Identify which cell holds the provided text, then report its (X, Y) central coordinate. 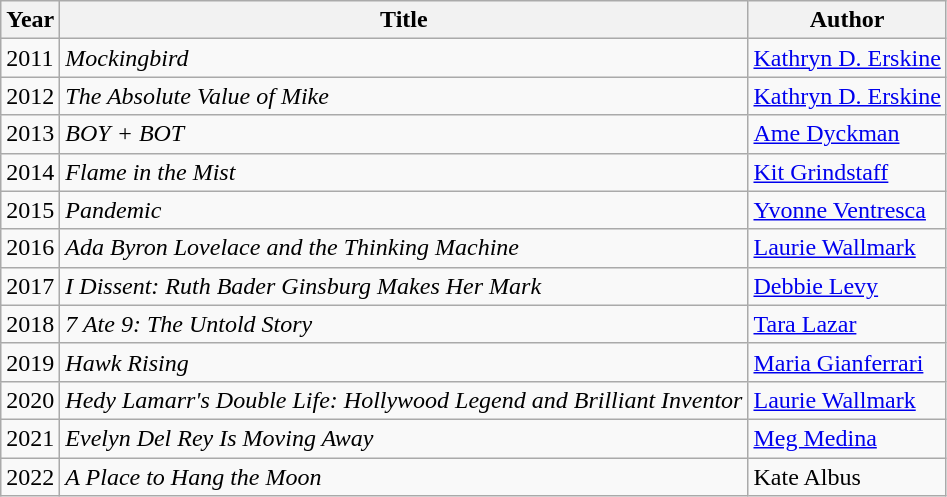
2019 (30, 362)
2022 (30, 477)
Flame in the Mist (404, 172)
2016 (30, 248)
Maria Gianferrari (847, 362)
Tara Lazar (847, 324)
Evelyn Del Rey Is Moving Away (404, 438)
2015 (30, 210)
Debbie Levy (847, 286)
A Place to Hang the Moon (404, 477)
2018 (30, 324)
2020 (30, 400)
7 Ate 9: The Untold Story (404, 324)
Hawk Rising (404, 362)
2011 (30, 58)
Kate Albus (847, 477)
Ada Byron Lovelace and the Thinking Machine (404, 248)
2021 (30, 438)
Author (847, 20)
Hedy Lamarr's Double Life: Hollywood Legend and Brilliant Inventor (404, 400)
Meg Medina (847, 438)
BOY + BOT (404, 134)
2017 (30, 286)
Title (404, 20)
2012 (30, 96)
I Dissent: Ruth Bader Ginsburg Makes Her Mark (404, 286)
2014 (30, 172)
2013 (30, 134)
Pandemic (404, 210)
Ame Dyckman (847, 134)
Year (30, 20)
Yvonne Ventresca (847, 210)
Kit Grindstaff (847, 172)
The Absolute Value of Mike (404, 96)
Mockingbird (404, 58)
